Pinpoint the cell where the given text exists, returning its (X, Y) midpoint coordinate. 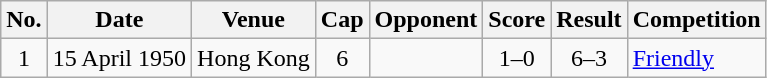
6–3 (589, 58)
1–0 (517, 58)
Score (517, 20)
Date (119, 20)
Cap (342, 20)
15 April 1950 (119, 58)
6 (342, 58)
1 (24, 58)
Friendly (696, 58)
No. (24, 20)
Competition (696, 20)
Result (589, 20)
Venue (254, 20)
Opponent (426, 20)
Hong Kong (254, 58)
